Return the (X, Y) coordinate for the center point of the cell that contains the specified text.  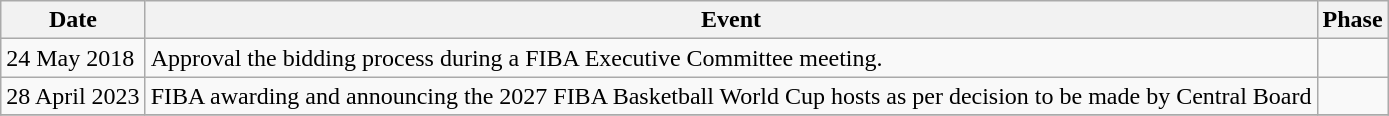
Event (731, 20)
FIBA awarding and announcing the 2027 FIBA Basketball World Cup hosts as per decision to be made by Central Board (731, 96)
24 May 2018 (73, 58)
28 April 2023 (73, 96)
Approval the bidding process during a FIBA Executive Committee meeting. (731, 58)
Date (73, 20)
Phase (1352, 20)
